From the cell containing the given text, extract its center point as [X, Y] coordinate. 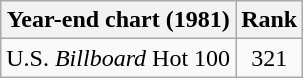
Year-end chart (1981) [118, 20]
321 [270, 58]
U.S. Billboard Hot 100 [118, 58]
Rank [270, 20]
